Return the [X, Y] coordinate for the center point of the cell that contains the specified text.  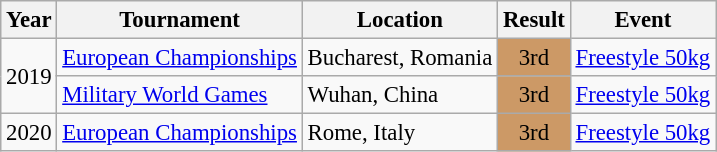
Result [534, 20]
Wuhan, China [400, 95]
Location [400, 20]
Event [642, 20]
2019 [29, 76]
Tournament [180, 20]
Military World Games [180, 95]
Year [29, 20]
Bucharest, Romania [400, 58]
Rome, Italy [400, 133]
2020 [29, 133]
